Output the [X, Y] coordinate of the center of the cell containing the given text.  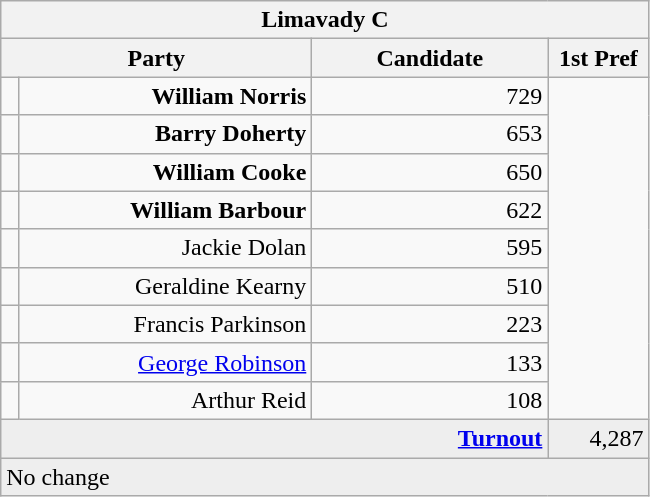
George Robinson [165, 362]
108 [430, 400]
Jackie Dolan [165, 248]
William Cooke [165, 172]
4,287 [598, 438]
223 [430, 324]
510 [430, 286]
Barry Doherty [165, 134]
William Norris [165, 96]
Party [156, 58]
Turnout [274, 438]
Arthur Reid [165, 400]
Limavady C [325, 20]
No change [325, 477]
622 [430, 210]
653 [430, 134]
William Barbour [165, 210]
1st Pref [598, 58]
650 [430, 172]
133 [430, 362]
Geraldine Kearny [165, 286]
595 [430, 248]
Candidate [430, 58]
729 [430, 96]
Francis Parkinson [165, 324]
